Determine the [X, Y] coordinate at the center of the cell enclosing the given text.  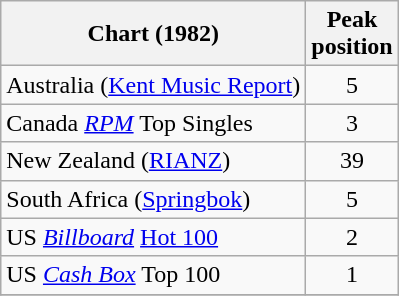
3 [352, 123]
2 [352, 237]
Canada RPM Top Singles [154, 123]
US Cash Box Top 100 [154, 275]
1 [352, 275]
Peakposition [352, 34]
US Billboard Hot 100 [154, 237]
Chart (1982) [154, 34]
Australia (Kent Music Report) [154, 85]
South Africa (Springbok) [154, 199]
39 [352, 161]
New Zealand (RIANZ) [154, 161]
